Return the (X, Y) coordinate for the center point of the cell that contains the specified text.  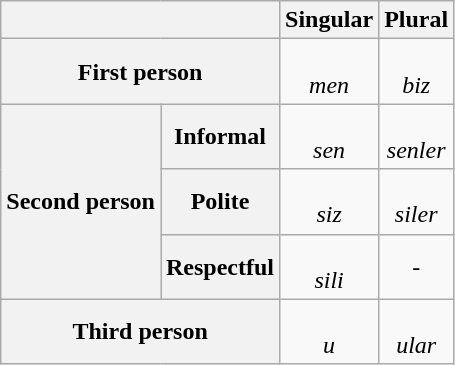
Polite (220, 202)
Plural (416, 20)
u (330, 332)
Respectful (220, 266)
- (416, 266)
senler (416, 136)
siz (330, 202)
Informal (220, 136)
men (330, 72)
First person (140, 72)
ular (416, 332)
Singular (330, 20)
sen (330, 136)
sili (330, 266)
Third person (140, 332)
biz (416, 72)
siler (416, 202)
Second person (81, 202)
